Identify which cell holds the provided text, then report its (X, Y) central coordinate. 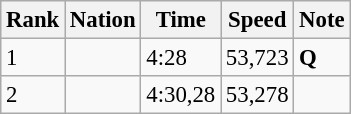
53,278 (258, 95)
Rank (33, 20)
Q (322, 58)
Note (322, 20)
Speed (258, 20)
4:28 (181, 58)
Time (181, 20)
2 (33, 95)
Nation (103, 20)
53,723 (258, 58)
1 (33, 58)
4:30,28 (181, 95)
